Find where the given text appears and provide that cell's center as [x, y] coordinate. 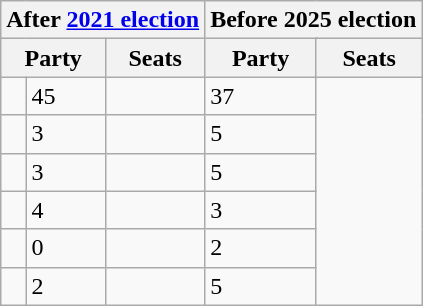
45 [66, 96]
4 [66, 210]
Before 2025 election [314, 20]
0 [66, 248]
37 [261, 96]
After 2021 election [103, 20]
